Locate the cell with the specified text and output its [X, Y] center coordinate. 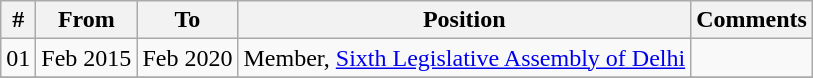
From [86, 20]
01 [18, 58]
Member, Sixth Legislative Assembly of Delhi [464, 58]
# [18, 20]
Comments [752, 20]
Position [464, 20]
Feb 2020 [188, 58]
Feb 2015 [86, 58]
To [188, 20]
